From the cell containing the given text, extract its center point as (x, y) coordinate. 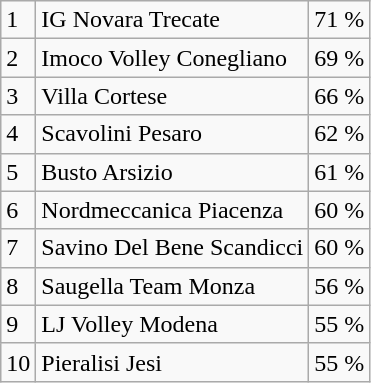
Busto Arsizio (172, 172)
LJ Volley Modena (172, 324)
71 % (340, 20)
1 (18, 20)
9 (18, 324)
66 % (340, 96)
IG Novara Trecate (172, 20)
61 % (340, 172)
8 (18, 286)
Savino Del Bene Scandicci (172, 248)
6 (18, 210)
Saugella Team Monza (172, 286)
Nordmeccanica Piacenza (172, 210)
7 (18, 248)
5 (18, 172)
62 % (340, 134)
Scavolini Pesaro (172, 134)
2 (18, 58)
10 (18, 362)
56 % (340, 286)
3 (18, 96)
Villa Cortese (172, 96)
69 % (340, 58)
Imoco Volley Conegliano (172, 58)
4 (18, 134)
Pieralisi Jesi (172, 362)
